Determine the [x, y] coordinate at the center of the cell enclosing the given text.  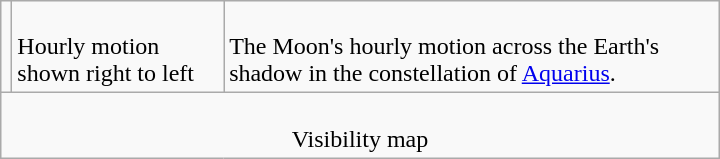
Hourly motion shown right to left [118, 47]
Visibility map [360, 126]
The Moon's hourly motion across the Earth's shadow in the constellation of Aquarius. [472, 47]
